Capture the cell that displays the provided text and extract its (x, y) central coordinate. 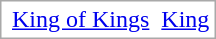
King (186, 19)
King of Kings (80, 19)
